Locate the cell with the specified text and output its [X, Y] center coordinate. 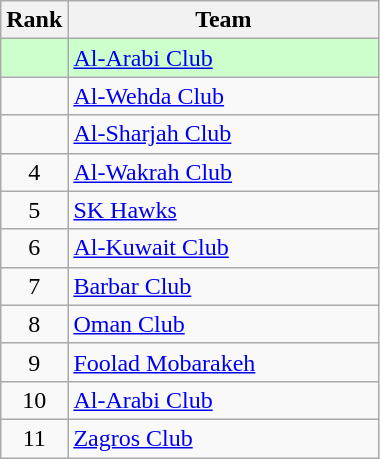
Al-Sharjah Club [224, 134]
5 [34, 210]
Foolad Mobarakeh [224, 362]
Rank [34, 20]
Al-Wakrah Club [224, 172]
Al-Wehda Club [224, 96]
8 [34, 324]
Zagros Club [224, 438]
Team [224, 20]
Oman Club [224, 324]
6 [34, 248]
Al-Kuwait Club [224, 248]
10 [34, 400]
7 [34, 286]
4 [34, 172]
Barbar Club [224, 286]
11 [34, 438]
9 [34, 362]
SK Hawks [224, 210]
